Provide the (X, Y) coordinate of the cell's center where the given text is located.  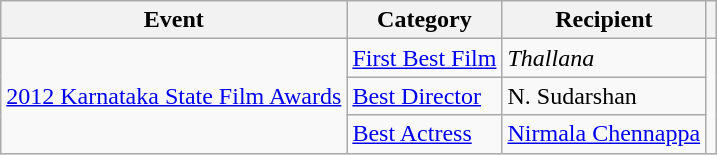
First Best Film (424, 58)
Thallana (604, 58)
N. Sudarshan (604, 96)
Category (424, 20)
Nirmala Chennappa (604, 134)
2012 Karnataka State Film Awards (174, 96)
Best Director (424, 96)
Event (174, 20)
Recipient (604, 20)
Best Actress (424, 134)
